Detect which cell encompasses the target text, then output its [x, y] center coordinate. 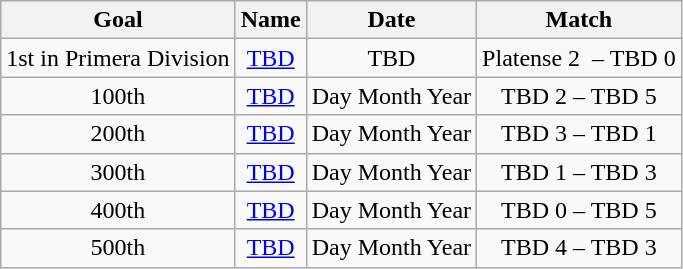
Name [270, 20]
300th [118, 172]
Goal [118, 20]
Date [391, 20]
TBD 1 – TBD 3 [580, 172]
Platense 2 – TBD 0 [580, 58]
400th [118, 210]
500th [118, 248]
Match [580, 20]
100th [118, 96]
TBD 4 – TBD 3 [580, 248]
TBD 2 – TBD 5 [580, 96]
200th [118, 134]
TBD 0 – TBD 5 [580, 210]
1st in Primera Division [118, 58]
TBD 3 – TBD 1 [580, 134]
